Search for the cell housing the specified text and yield its [x, y] center coordinate. 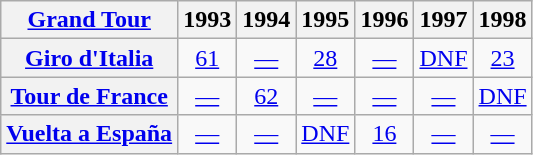
62 [266, 96]
1995 [326, 20]
Grand Tour [90, 20]
28 [326, 58]
1998 [502, 20]
Giro d'Italia [90, 58]
1994 [266, 20]
23 [502, 58]
16 [384, 134]
1993 [208, 20]
61 [208, 58]
1997 [444, 20]
1996 [384, 20]
Vuelta a España [90, 134]
Tour de France [90, 96]
